Provide the (x, y) coordinate of the cell's center where the given text is located.  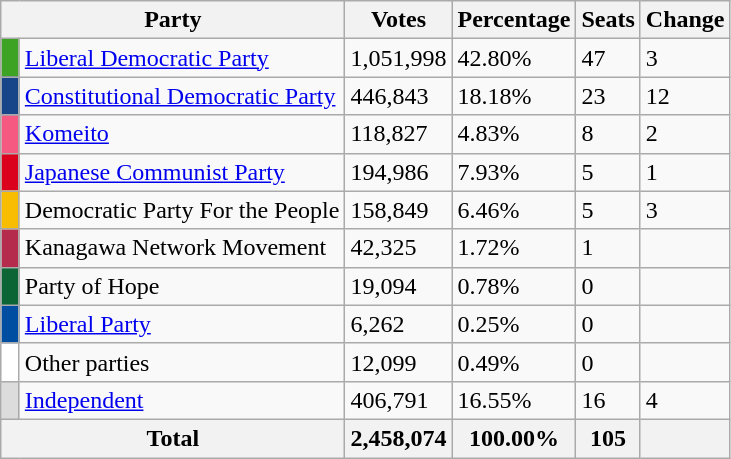
1,051,998 (398, 58)
158,849 (398, 210)
446,843 (398, 96)
105 (608, 438)
6.46% (514, 210)
Democratic Party For the People (182, 210)
Seats (608, 20)
Change (685, 20)
406,791 (398, 400)
Percentage (514, 20)
Independent (182, 400)
4.83% (514, 134)
0.49% (514, 362)
Votes (398, 20)
118,827 (398, 134)
Kanagawa Network Movement (182, 248)
16.55% (514, 400)
47 (608, 58)
Total (173, 438)
Party of Hope (182, 286)
0.25% (514, 324)
194,986 (398, 172)
16 (608, 400)
8 (608, 134)
2,458,074 (398, 438)
4 (685, 400)
Party (173, 20)
Japanese Communist Party (182, 172)
Liberal Democratic Party (182, 58)
100.00% (514, 438)
7.93% (514, 172)
12 (685, 96)
Liberal Party (182, 324)
12,099 (398, 362)
Constitutional Democratic Party (182, 96)
1.72% (514, 248)
Other parties (182, 362)
42.80% (514, 58)
42,325 (398, 248)
18.18% (514, 96)
23 (608, 96)
0.78% (514, 286)
Komeito (182, 134)
6,262 (398, 324)
19,094 (398, 286)
2 (685, 134)
